Capture the cell that displays the provided text and extract its (X, Y) central coordinate. 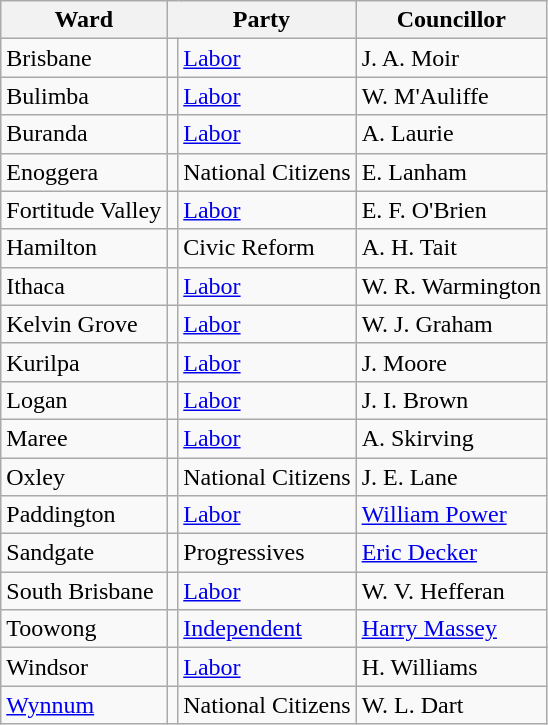
Fortitude Valley (84, 210)
Buranda (84, 134)
W. L. Dart (451, 705)
Oxley (84, 477)
Logan (84, 400)
Sandgate (84, 553)
A. Laurie (451, 134)
Maree (84, 438)
E. F. O'Brien (451, 210)
W. V. Hefferan (451, 591)
Civic Reform (267, 248)
Wynnum (84, 705)
A. H. Tait (451, 248)
E. Lanham (451, 172)
Enoggera (84, 172)
W. R. Warmington (451, 286)
Windsor (84, 667)
South Brisbane (84, 591)
Brisbane (84, 58)
Eric Decker (451, 553)
W. J. Graham (451, 324)
Harry Massey (451, 629)
Ward (84, 20)
Kurilpa (84, 362)
Toowong (84, 629)
J. Moore (451, 362)
Kelvin Grove (84, 324)
A. Skirving (451, 438)
William Power (451, 515)
Independent (267, 629)
J. I. Brown (451, 400)
J. A. Moir (451, 58)
J. E. Lane (451, 477)
Party (262, 20)
Councillor (451, 20)
H. Williams (451, 667)
Ithaca (84, 286)
W. M'Auliffe (451, 96)
Hamilton (84, 248)
Paddington (84, 515)
Bulimba (84, 96)
Progressives (267, 553)
